Return [X, Y] of the center of cell containing provided text 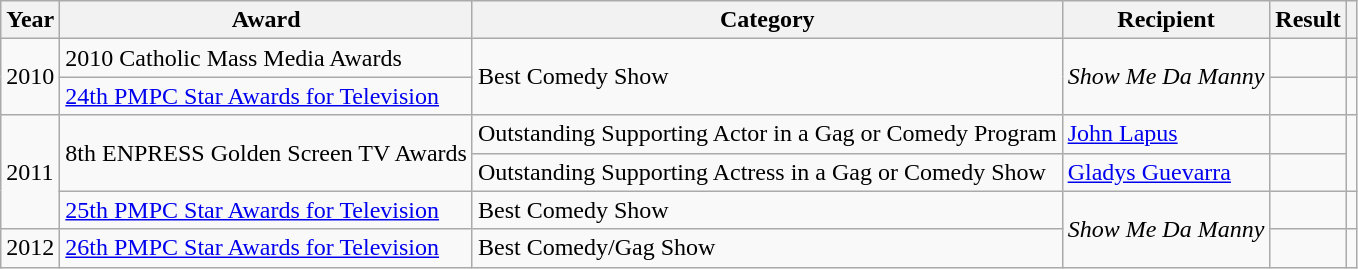
26th PMPC Star Awards for Television [266, 248]
John Lapus [1166, 134]
8th ENPRESS Golden Screen TV Awards [266, 153]
24th PMPC Star Awards for Television [266, 96]
25th PMPC Star Awards for Television [266, 210]
2011 [30, 172]
2012 [30, 248]
Category [767, 20]
Year [30, 20]
Best Comedy/Gag Show [767, 248]
Award [266, 20]
Result [1308, 20]
Outstanding Supporting Actress in a Gag or Comedy Show [767, 172]
2010 Catholic Mass Media Awards [266, 58]
Recipient [1166, 20]
Gladys Guevarra [1166, 172]
Outstanding Supporting Actor in a Gag or Comedy Program [767, 134]
2010 [30, 77]
